Return the [X, Y] coordinate for the center point of the cell that contains the specified text.  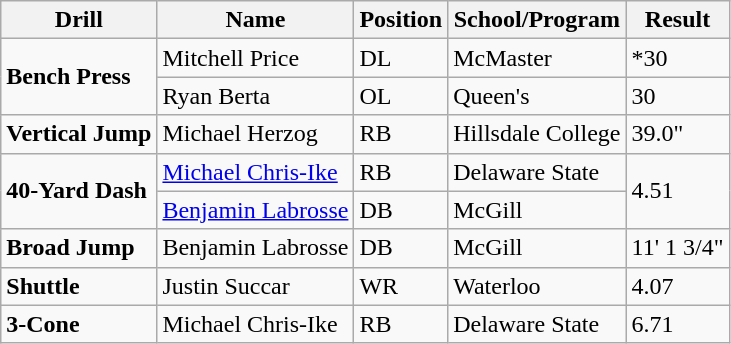
School/Program [537, 20]
Queen's [537, 96]
39.0" [678, 134]
Name [256, 20]
*30 [678, 58]
Waterloo [537, 286]
4.07 [678, 286]
DL [401, 58]
Shuttle [79, 286]
Broad Jump [79, 248]
OL [401, 96]
30 [678, 96]
WR [401, 286]
Michael Herzog [256, 134]
40-Yard Dash [79, 191]
McMaster [537, 58]
Justin Succar [256, 286]
Drill [79, 20]
Mitchell Price [256, 58]
3-Cone [79, 324]
Vertical Jump [79, 134]
11' 1 3/4" [678, 248]
Result [678, 20]
4.51 [678, 191]
Bench Press [79, 77]
6.71 [678, 324]
Position [401, 20]
Ryan Berta [256, 96]
Hillsdale College [537, 134]
